Scan for the cell matching the given text and deliver its [x, y] coordinate at center. 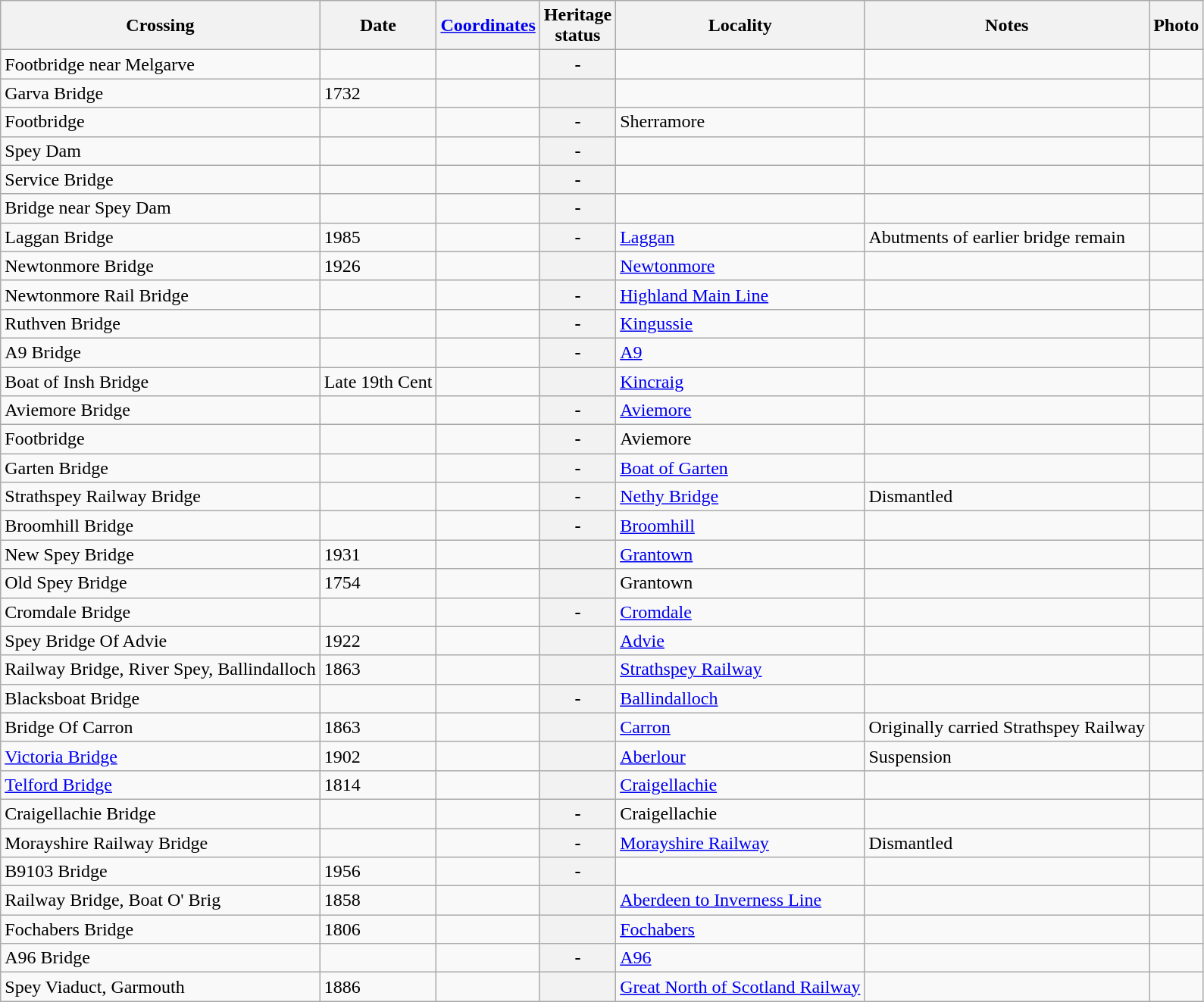
Cromdale [740, 612]
Ruthven Bridge [161, 323]
1922 [378, 641]
Boat of Insh Bridge [161, 381]
Kincraig [740, 381]
Laggan Bridge [161, 237]
Advie [740, 641]
A96 [740, 958]
Bridge Of Carron [161, 727]
Morayshire Railway [740, 843]
Newtonmore [740, 266]
1814 [378, 785]
Service Bridge [161, 179]
Railway Bridge, Boat O' Brig [161, 901]
Boat of Garten [740, 468]
Ballindalloch [740, 698]
Telford Bridge [161, 785]
Great North of Scotland Railway [740, 987]
Sherramore [740, 122]
Blacksboat Bridge [161, 698]
Crossing [161, 26]
Laggan [740, 237]
1931 [378, 554]
Cromdale Bridge [161, 612]
B9103 Bridge [161, 872]
Newtonmore Bridge [161, 266]
Fochabers Bridge [161, 929]
Strathspey Railway Bridge [161, 497]
Nethy Bridge [740, 497]
A9 Bridge [161, 352]
Railway Bridge, River Spey, Ballindalloch [161, 670]
1754 [378, 583]
Newtonmore Rail Bridge [161, 295]
Aviemore Bridge [161, 410]
Originally carried Strathspey Railway [1007, 727]
Victoria Bridge [161, 756]
Kingussie [740, 323]
Craigellachie Bridge [161, 813]
1806 [378, 929]
Photo [1176, 26]
1902 [378, 756]
Morayshire Railway Bridge [161, 843]
1858 [378, 901]
1886 [378, 987]
New Spey Bridge [161, 554]
Abutments of earlier bridge remain [1007, 237]
Locality [740, 26]
Aberlour [740, 756]
Spey Dam [161, 151]
Broomhill Bridge [161, 526]
1732 [378, 93]
Suspension [1007, 756]
Garva Bridge [161, 93]
Notes [1007, 26]
Footbridge near Melgarve [161, 64]
Carron [740, 727]
A96 Bridge [161, 958]
Aberdeen to Inverness Line [740, 901]
Spey Viaduct, Garmouth [161, 987]
Highland Main Line [740, 295]
Bridge near Spey Dam [161, 208]
Strathspey Railway [740, 670]
Coordinates [488, 26]
Heritagestatus [577, 26]
Garten Bridge [161, 468]
Broomhill [740, 526]
1926 [378, 266]
A9 [740, 352]
1956 [378, 872]
Old Spey Bridge [161, 583]
1985 [378, 237]
Fochabers [740, 929]
Spey Bridge Of Advie [161, 641]
Late 19th Cent [378, 381]
Date [378, 26]
